Pinpoint the cell where the given text exists, returning its [x, y] midpoint coordinate. 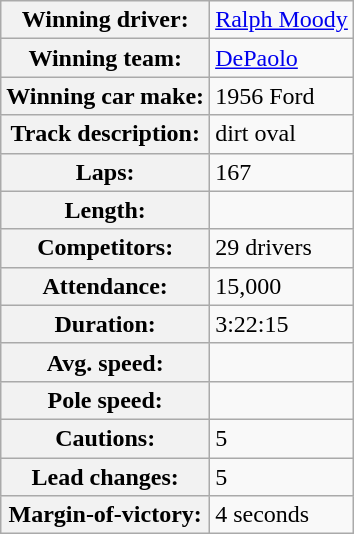
Competitors: [106, 248]
DePaolo [282, 58]
Track description: [106, 134]
Pole speed: [106, 400]
15,000 [282, 286]
Margin-of-victory: [106, 515]
Winning team: [106, 58]
Winning driver: [106, 20]
1956 Ford [282, 96]
Length: [106, 210]
dirt oval [282, 134]
Avg. speed: [106, 362]
Laps: [106, 172]
Ralph Moody [282, 20]
Attendance: [106, 286]
Lead changes: [106, 477]
29 drivers [282, 248]
3:22:15 [282, 324]
Duration: [106, 324]
4 seconds [282, 515]
Cautions: [106, 438]
167 [282, 172]
Winning car make: [106, 96]
